Capture the cell that displays the provided text and extract its [X, Y] central coordinate. 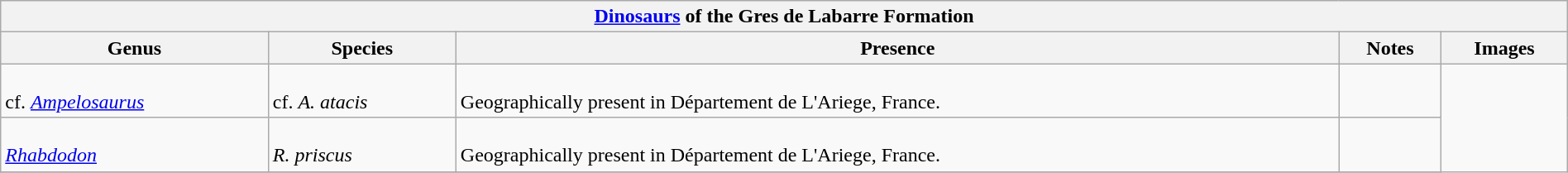
Notes [1390, 48]
Presence [897, 48]
R. priscus [362, 144]
cf. Ampelosaurus [134, 91]
cf. A. atacis [362, 91]
Genus [134, 48]
Dinosaurs of the Gres de Labarre Formation [784, 17]
Rhabdodon [134, 144]
Species [362, 48]
Images [1505, 48]
